Determine the (X, Y) coordinate at the center of the cell enclosing the given text.  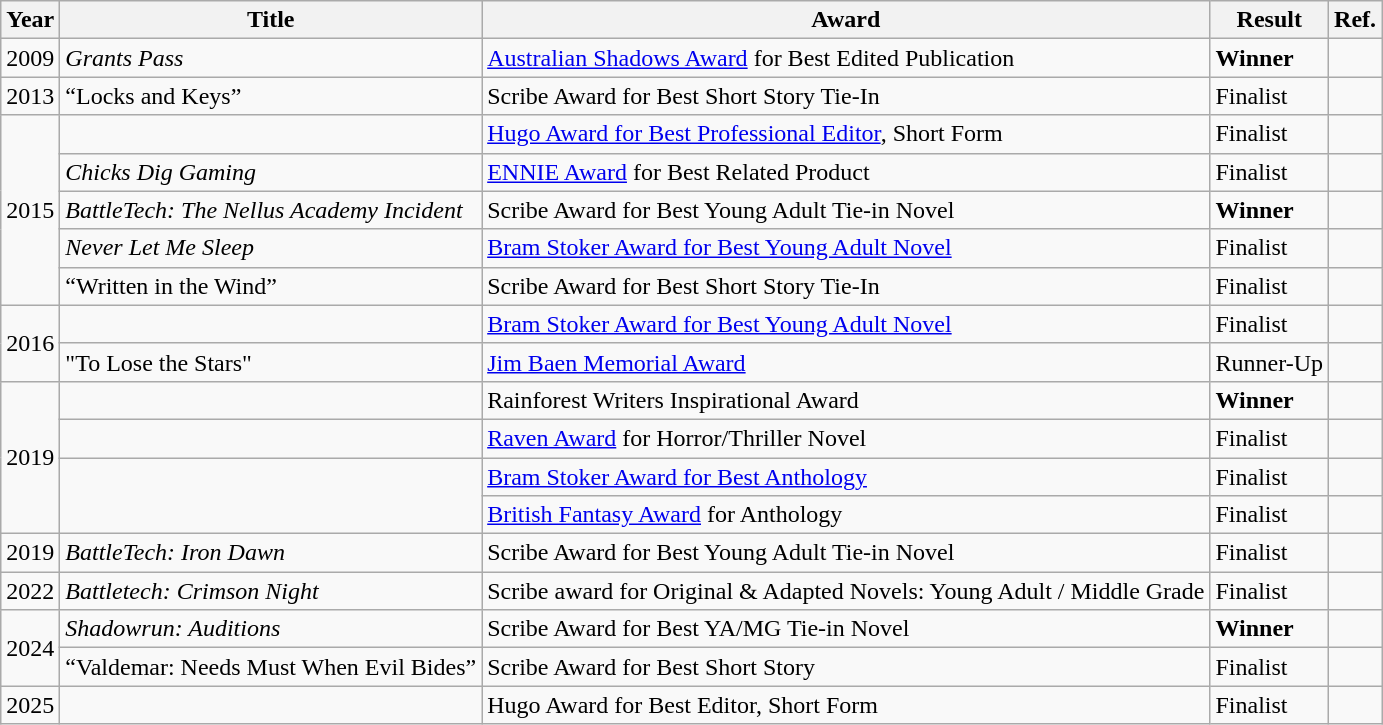
2015 (30, 210)
Never Let Me Sleep (271, 248)
Runner-Up (1270, 362)
BattleTech: Iron Dawn (271, 553)
2013 (30, 96)
Shadowrun: Auditions (271, 629)
“Written in the Wind” (271, 286)
Scribe Award for Best YA/MG Tie-in Novel (846, 629)
Battletech: Crimson Night (271, 591)
Raven Award for Horror/Thriller Novel (846, 438)
Title (271, 20)
2025 (30, 705)
Year (30, 20)
“Locks and Keys” (271, 96)
BattleTech: The Nellus Academy Incident (271, 210)
British Fantasy Award for Anthology (846, 515)
Scribe award for Original & Adapted Novels: Young Adult / Middle Grade (846, 591)
Result (1270, 20)
Scribe Award for Best Short Story (846, 667)
2024 (30, 648)
Rainforest Writers Inspirational Award (846, 400)
“Valdemar: Needs Must When Evil Bides” (271, 667)
Australian Shadows Award for Best Edited Publication (846, 58)
ENNIE Award for Best Related Product (846, 172)
Ref. (1356, 20)
2022 (30, 591)
Hugo Award for Best Editor, Short Form (846, 705)
Bram Stoker Award for Best Anthology (846, 477)
Award (846, 20)
"To Lose the Stars" (271, 362)
2016 (30, 343)
Jim Baen Memorial Award (846, 362)
2009 (30, 58)
Hugo Award for Best Professional Editor, Short Form (846, 134)
Chicks Dig Gaming (271, 172)
Grants Pass (271, 58)
